Find where the given text appears and provide that cell's center as (x, y) coordinate. 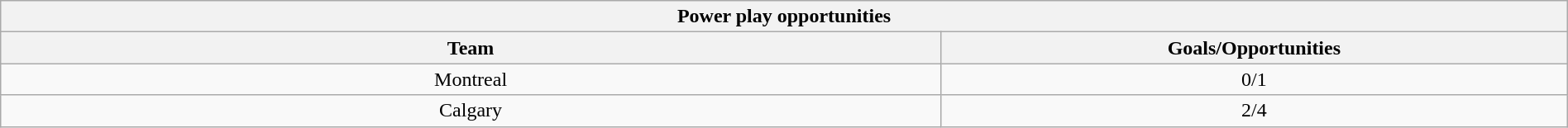
Power play opportunities (784, 17)
0/1 (1254, 79)
Montreal (471, 79)
Calgary (471, 111)
Team (471, 48)
Goals/Opportunities (1254, 48)
2/4 (1254, 111)
